Pinpoint the cell where the given text exists, returning its [x, y] midpoint coordinate. 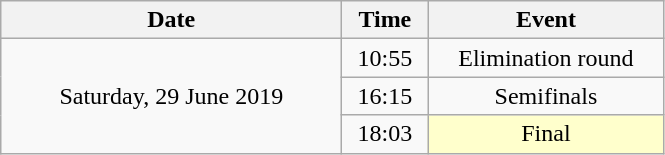
16:15 [385, 96]
Elimination round [546, 58]
Time [385, 20]
18:03 [385, 134]
Semifinals [546, 96]
Saturday, 29 June 2019 [172, 96]
Date [172, 20]
Final [546, 134]
Event [546, 20]
10:55 [385, 58]
